Determine the (x, y) coordinate at the center of the cell enclosing the given text.  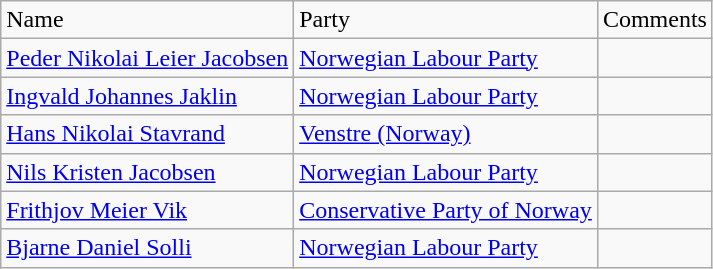
Frithjov Meier Vik (148, 210)
Venstre (Norway) (446, 134)
Bjarne Daniel Solli (148, 248)
Name (148, 20)
Peder Nikolai Leier Jacobsen (148, 58)
Comments (654, 20)
Hans Nikolai Stavrand (148, 134)
Ingvald Johannes Jaklin (148, 96)
Party (446, 20)
Nils Kristen Jacobsen (148, 172)
Conservative Party of Norway (446, 210)
